Capture the cell that displays the provided text and extract its [x, y] central coordinate. 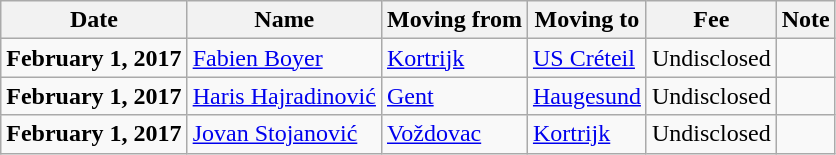
Name [284, 20]
Moving from [454, 20]
Moving to [586, 20]
Note [806, 20]
Date [94, 20]
Jovan Stojanović [284, 134]
US Créteil [586, 58]
Haugesund [586, 96]
Gent [454, 96]
Voždovac [454, 134]
Fabien Boyer [284, 58]
Haris Hajradinović [284, 96]
Fee [711, 20]
